Search for the cell housing the specified text and yield its (x, y) center coordinate. 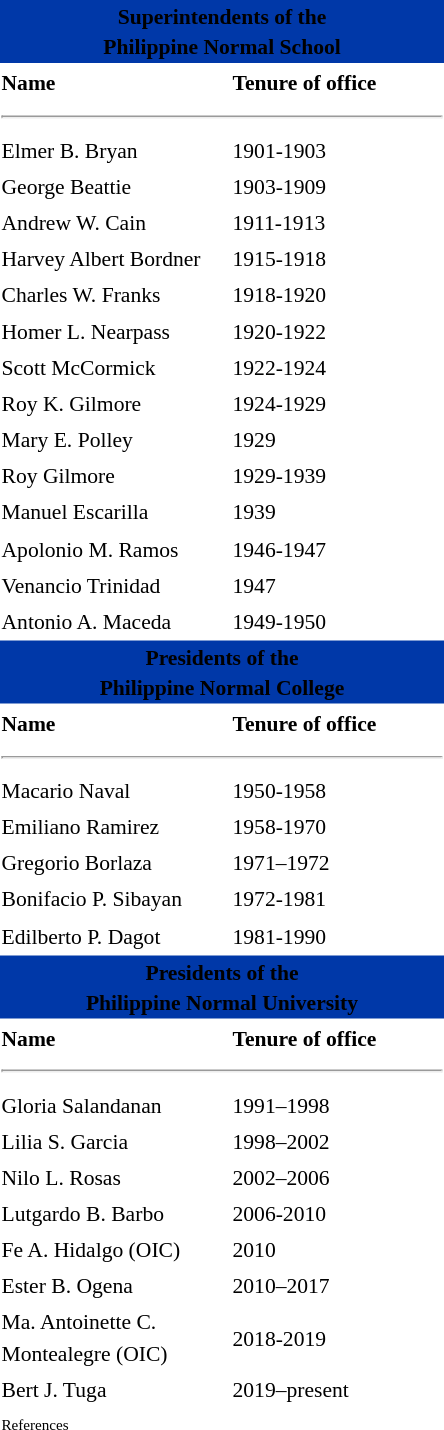
Emiliano Ramirez (114, 826)
Homer L. Nearpass (114, 330)
Bert J. Tuga (114, 1388)
Venancio Trinidad (114, 584)
Roy Gilmore (114, 476)
Roy K. Gilmore (114, 404)
1939 (338, 512)
1971–1972 (338, 862)
Ma. Antoinette C. Montealegre (OIC) (114, 1338)
1998–2002 (338, 1140)
Ester B. Ogena (114, 1286)
1903-1909 (338, 186)
1972-1981 (338, 900)
2002–2006 (338, 1178)
George Beattie (114, 186)
Charles W. Franks (114, 294)
2010 (338, 1250)
Presidents of thePhilippine Normal University (222, 986)
1920-1922 (338, 330)
1918-1920 (338, 294)
Manuel Escarilla (114, 512)
Mary E. Polley (114, 440)
Lutgardo B. Barbo (114, 1214)
2018-2019 (338, 1338)
Lilia S. Garcia (114, 1140)
1924-1929 (338, 404)
1929-1939 (338, 476)
1911-1913 (338, 222)
Fe A. Hidalgo (OIC) (114, 1250)
Harvey Albert Bordner (114, 258)
Antonio A. Maceda (114, 620)
Gregorio Borlaza (114, 862)
1946-1947 (338, 548)
1947 (338, 584)
Bonifacio P. Sibayan (114, 900)
Macario Naval (114, 790)
2006-2010 (338, 1214)
1950-1958 (338, 790)
Gloria Salandanan (114, 1104)
1929 (338, 440)
2010–2017 (338, 1286)
1915-1918 (338, 258)
Andrew W. Cain (114, 222)
Elmer B. Bryan (114, 150)
1901-1903 (338, 150)
1949-1950 (338, 620)
1981-1990 (338, 936)
Nilo L. Rosas (114, 1178)
2019–present (338, 1388)
1958-1970 (338, 826)
1991–1998 (338, 1104)
Presidents of thePhilippine Normal College (222, 672)
Superintendents of thePhilippine Normal School (222, 32)
1922-1924 (338, 368)
Edilberto P. Dagot (114, 936)
Scott McCormick (114, 368)
Apolonio M. Ramos (114, 548)
